Scan for the cell matching the given text and deliver its [X, Y] coordinate at center. 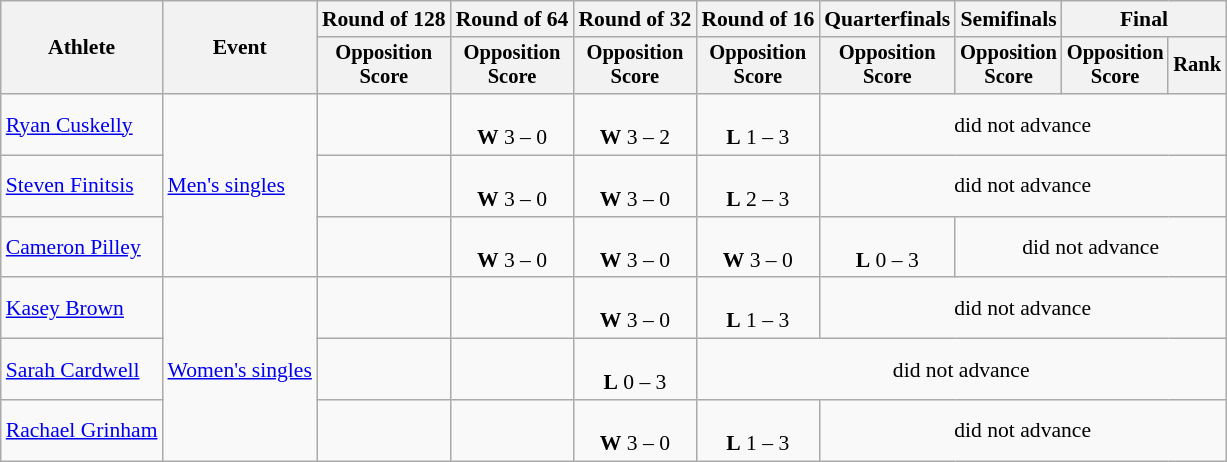
Round of 128 [384, 19]
Athlete [82, 48]
Sarah Cardwell [82, 370]
Steven Finitsis [82, 186]
Round of 16 [758, 19]
Event [240, 48]
Quarterfinals [887, 19]
Final [1144, 19]
Rank [1197, 66]
Women's singles [240, 370]
Round of 32 [634, 19]
Men's singles [240, 186]
Cameron Pilley [82, 248]
Kasey Brown [82, 308]
L 2 – 3 [758, 186]
Rachael Grinham [82, 430]
Ryan Cuskelly [82, 124]
W 3 – 2 [634, 124]
Round of 64 [512, 19]
Semifinals [1008, 19]
